For the text-containing cell, return its midpoint in (X, Y) coordinate format. 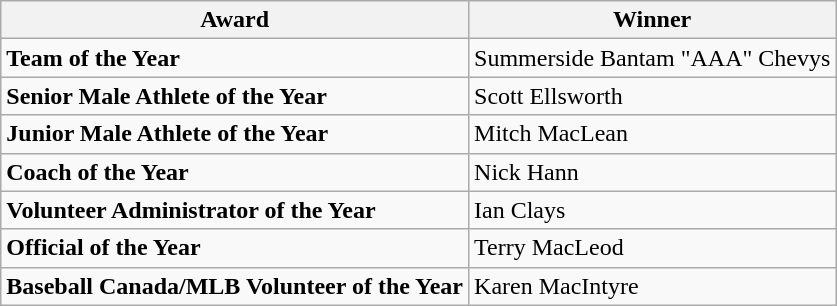
Team of the Year (235, 58)
Summerside Bantam "AAA" Chevys (652, 58)
Winner (652, 20)
Mitch MacLean (652, 134)
Terry MacLeod (652, 248)
Karen MacIntyre (652, 286)
Junior Male Athlete of the Year (235, 134)
Scott Ellsworth (652, 96)
Coach of the Year (235, 172)
Official of the Year (235, 248)
Senior Male Athlete of the Year (235, 96)
Ian Clays (652, 210)
Baseball Canada/MLB Volunteer of the Year (235, 286)
Award (235, 20)
Nick Hann (652, 172)
Volunteer Administrator of the Year (235, 210)
